Identify which cell holds the provided text, then report its (X, Y) central coordinate. 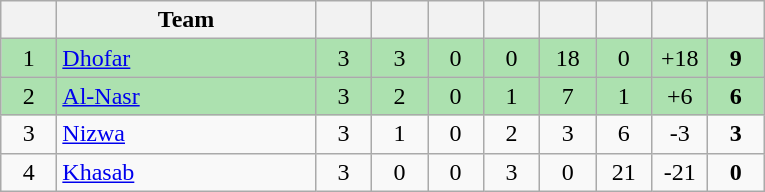
4 (29, 172)
Khasab (186, 172)
18 (568, 58)
7 (568, 96)
21 (624, 172)
+6 (680, 96)
Al-Nasr (186, 96)
-21 (680, 172)
Nizwa (186, 134)
Team (186, 20)
+18 (680, 58)
Dhofar (186, 58)
9 (736, 58)
-3 (680, 134)
